From the cell containing the given text, extract its center point as (x, y) coordinate. 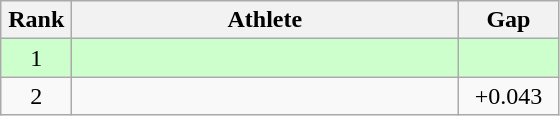
Gap (508, 20)
+0.043 (508, 96)
Athlete (265, 20)
1 (36, 58)
Rank (36, 20)
2 (36, 96)
